From the cell containing the given text, extract its center point as [X, Y] coordinate. 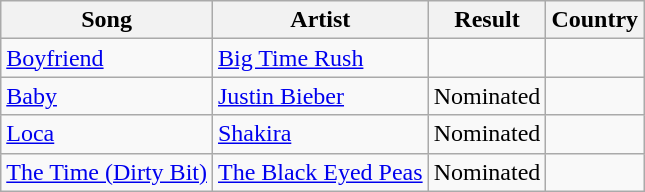
Baby [107, 96]
Song [107, 20]
The Black Eyed Peas [320, 172]
Justin Bieber [320, 96]
Result [487, 20]
Big Time Rush [320, 58]
Artist [320, 20]
Shakira [320, 134]
Country [595, 20]
Boyfriend [107, 58]
Loca [107, 134]
The Time (Dirty Bit) [107, 172]
